Identify which cell holds the provided text, then report its [x, y] central coordinate. 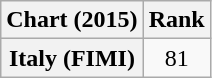
Chart (2015) [72, 20]
81 [176, 58]
Rank [176, 20]
Italy (FIMI) [72, 58]
